Search for the cell housing the specified text and yield its (X, Y) center coordinate. 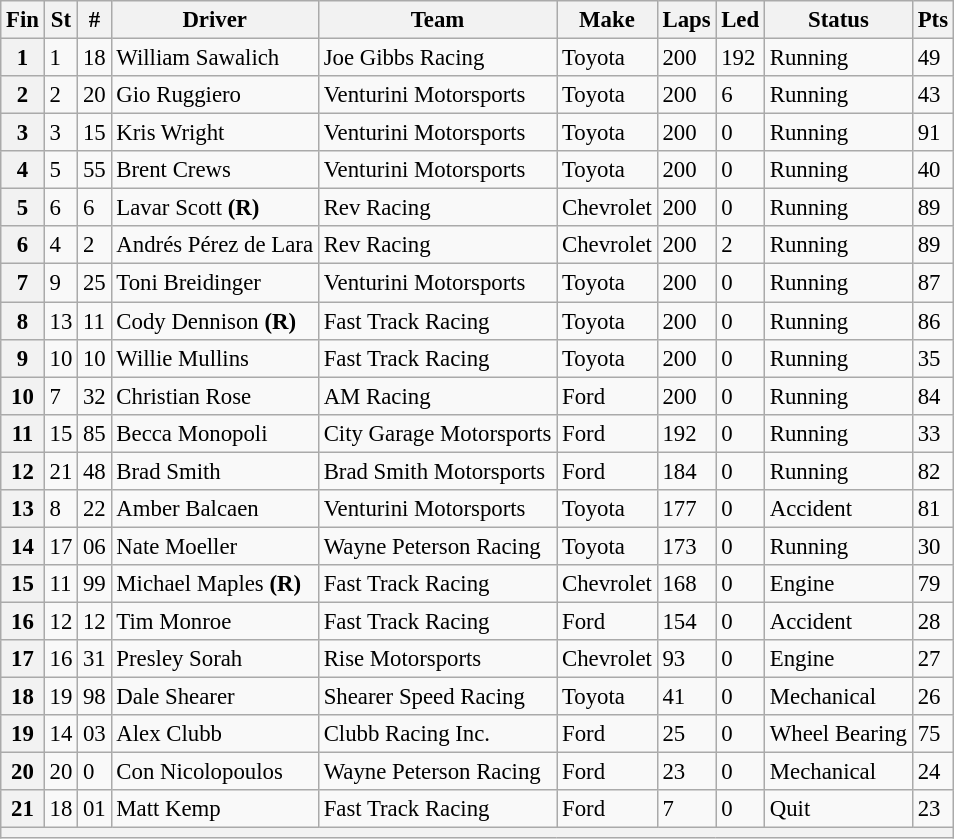
35 (932, 358)
Amber Balcaen (214, 509)
32 (94, 396)
184 (686, 471)
55 (94, 170)
31 (94, 659)
Team (437, 20)
Laps (686, 20)
79 (932, 584)
Con Nicolopoulos (214, 772)
Toni Breidinger (214, 283)
Becca Monopoli (214, 433)
84 (932, 396)
28 (932, 621)
City Garage Motorsports (437, 433)
82 (932, 471)
Christian Rose (214, 396)
Clubb Racing Inc. (437, 734)
49 (932, 58)
# (94, 20)
Kris Wright (214, 133)
Lavar Scott (R) (214, 208)
Joe Gibbs Racing (437, 58)
Tim Monroe (214, 621)
01 (94, 809)
Status (838, 20)
Dale Shearer (214, 697)
Driver (214, 20)
Matt Kemp (214, 809)
Pts (932, 20)
Brad Smith Motorsports (437, 471)
Brad Smith (214, 471)
48 (94, 471)
98 (94, 697)
Nate Moeller (214, 546)
Andrés Pérez de Lara (214, 245)
99 (94, 584)
81 (932, 509)
Led (740, 20)
26 (932, 697)
Quit (838, 809)
AM Racing (437, 396)
Alex Clubb (214, 734)
Michael Maples (R) (214, 584)
Brent Crews (214, 170)
33 (932, 433)
43 (932, 95)
03 (94, 734)
Willie Mullins (214, 358)
93 (686, 659)
40 (932, 170)
St (60, 20)
27 (932, 659)
154 (686, 621)
22 (94, 509)
177 (686, 509)
86 (932, 321)
75 (932, 734)
Presley Sorah (214, 659)
168 (686, 584)
91 (932, 133)
Shearer Speed Racing (437, 697)
30 (932, 546)
Rise Motorsports (437, 659)
85 (94, 433)
173 (686, 546)
William Sawalich (214, 58)
Fin (23, 20)
Cody Dennison (R) (214, 321)
Wheel Bearing (838, 734)
06 (94, 546)
41 (686, 697)
24 (932, 772)
Gio Ruggiero (214, 95)
Make (607, 20)
87 (932, 283)
